Extract the [x, y] coordinate from the center of the cell holding the provided text.  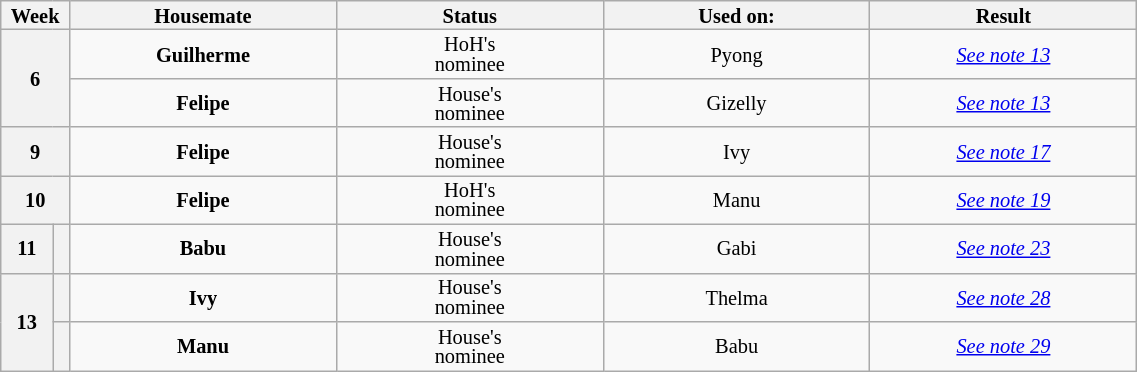
Used on: [736, 14]
Guilherme [204, 54]
Gizelly [736, 102]
Gabi [736, 248]
See note 28 [1004, 298]
See note 17 [1004, 152]
Housemate [204, 14]
10 [36, 200]
Result [1004, 14]
11 [27, 248]
Thelma [736, 298]
9 [36, 152]
13 [27, 322]
See note 23 [1004, 248]
See note 29 [1004, 346]
Pyong [736, 54]
Status [470, 14]
6 [36, 78]
Week [36, 14]
See note 19 [1004, 200]
